Detect which cell encompasses the target text, then output its [x, y] center coordinate. 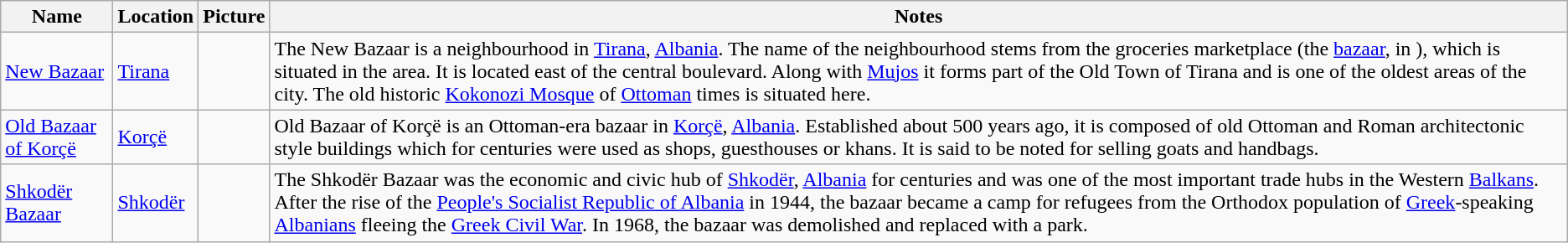
Notes [918, 17]
Tirana [156, 71]
Old Bazaar of Korçë [57, 137]
Location [156, 17]
Shkodër Bazaar [57, 203]
Korçë [156, 137]
Name [57, 17]
New Bazaar [57, 71]
Shkodër [156, 203]
Picture [235, 17]
